Output the (X, Y) coordinate of the center of the cell containing the given text.  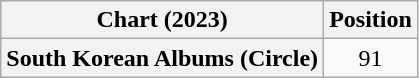
91 (371, 58)
Position (371, 20)
Chart (2023) (162, 20)
South Korean Albums (Circle) (162, 58)
